Output the [X, Y] coordinate of the center of the cell containing the given text.  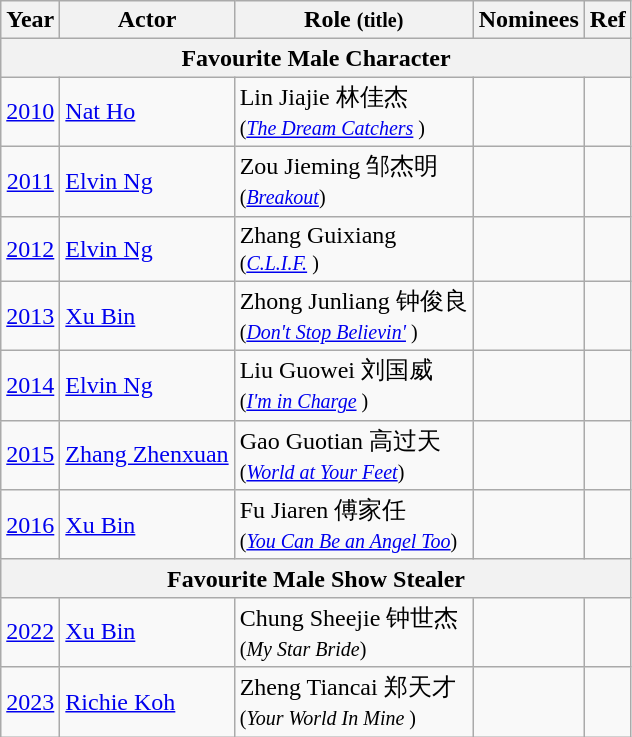
Lin Jiajie 林佳杰(The Dream Catchers ) [354, 112]
2012 [30, 248]
2023 [30, 702]
2022 [30, 632]
2010 [30, 112]
Zhang Zhenxuan [147, 455]
2016 [30, 525]
Liu Guowei 刘国威(I'm in Charge ) [354, 386]
2014 [30, 386]
2013 [30, 316]
Zhang Guixiang (C.L.I.F. ) [354, 248]
Favourite Male Show Stealer [316, 578]
Year [30, 20]
Actor [147, 20]
Ref [608, 20]
Chung Sheejie 钟世杰 (My Star Bride) [354, 632]
Richie Koh [147, 702]
Nat Ho [147, 112]
Zheng Tiancai 郑天才 (Your World In Mine ) [354, 702]
Zou Jieming 邹杰明(Breakout) [354, 181]
Fu Jiaren 傅家任(You Can Be an Angel Too) [354, 525]
Nominees [528, 20]
Favourite Male Character [316, 58]
Role (title) [354, 20]
Zhong Junliang 钟俊良(Don't Stop Believin' ) [354, 316]
Gao Guotian 高过天(World at Your Feet) [354, 455]
2011 [30, 181]
2015 [30, 455]
